Locate the cell with the specified text and output its (x, y) center coordinate. 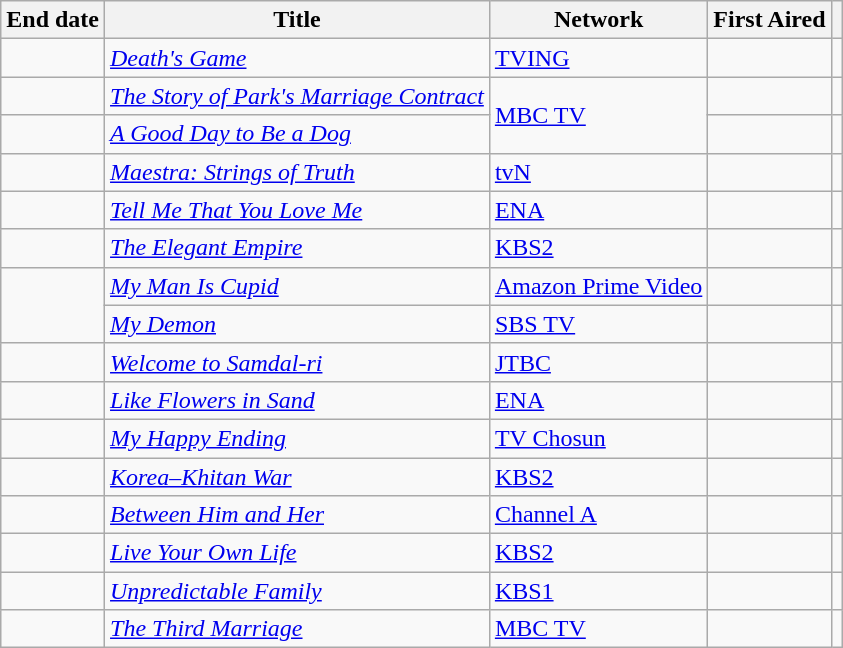
Network (598, 20)
TV Chosun (598, 438)
Channel A (598, 515)
Welcome to Samdal-ri (298, 362)
Unpredictable Family (298, 591)
A Good Day to Be a Dog (298, 134)
The Third Marriage (298, 629)
TVING (598, 58)
tvN (598, 172)
The Story of Park's Marriage Contract (298, 96)
KBS1 (598, 591)
My Man Is Cupid (298, 286)
Amazon Prime Video (598, 286)
Like Flowers in Sand (298, 400)
Between Him and Her (298, 515)
Korea–Khitan War (298, 477)
Death's Game (298, 58)
First Aired (770, 20)
My Happy Ending (298, 438)
Tell Me That You Love Me (298, 210)
SBS TV (598, 324)
Title (298, 20)
My Demon (298, 324)
Live Your Own Life (298, 553)
End date (53, 20)
JTBC (598, 362)
Maestra: Strings of Truth (298, 172)
The Elegant Empire (298, 248)
